For the text-containing cell, return its midpoint in [X, Y] coordinate format. 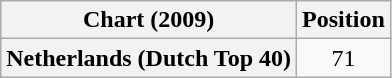
Position [344, 20]
Chart (2009) [149, 20]
Netherlands (Dutch Top 40) [149, 58]
71 [344, 58]
